Provide the [x, y] coordinate of the cell's center where the given text is located.  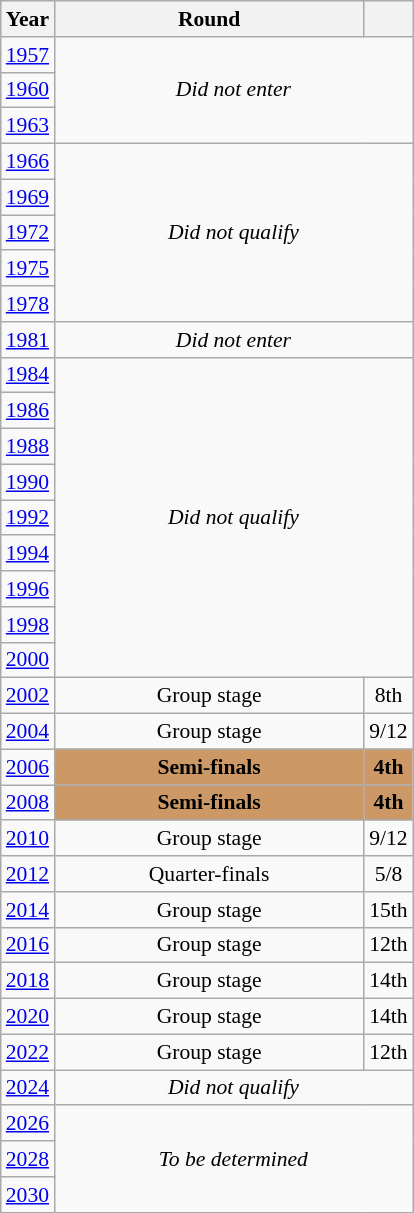
2008 [28, 803]
To be determined [234, 1160]
1975 [28, 269]
1957 [28, 55]
2004 [28, 732]
2014 [28, 910]
1990 [28, 482]
2012 [28, 874]
Round [209, 19]
2030 [28, 1195]
1994 [28, 554]
1972 [28, 233]
1969 [28, 197]
2010 [28, 839]
1984 [28, 375]
2000 [28, 660]
2024 [28, 1088]
8th [388, 696]
1966 [28, 162]
1996 [28, 589]
1992 [28, 518]
1960 [28, 90]
2016 [28, 945]
1988 [28, 447]
1981 [28, 340]
2026 [28, 1124]
Quarter-finals [209, 874]
2006 [28, 767]
5/8 [388, 874]
2002 [28, 696]
1978 [28, 304]
1998 [28, 625]
1986 [28, 411]
15th [388, 910]
2022 [28, 1052]
2028 [28, 1159]
1963 [28, 126]
2018 [28, 981]
2020 [28, 1017]
Year [28, 19]
